Determine the [X, Y] coordinate at the center of the cell enclosing the given text.  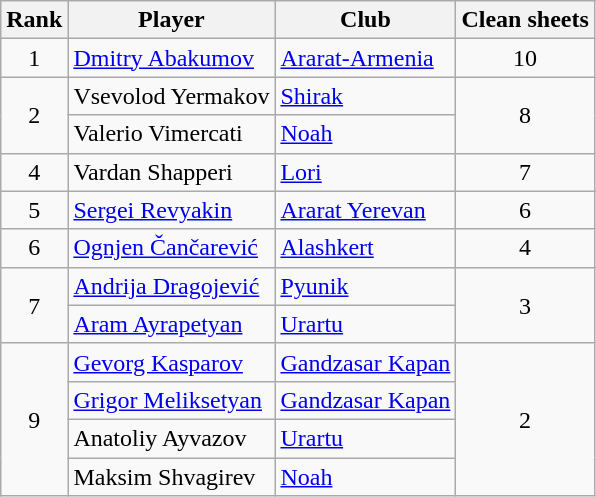
Grigor Meliksetyan [172, 400]
Clean sheets [525, 20]
Anatoliy Ayvazov [172, 438]
Gevorg Kasparov [172, 362]
10 [525, 58]
1 [34, 58]
Rank [34, 20]
Vsevolod Yermakov [172, 96]
Aram Ayrapetyan [172, 324]
Dmitry Abakumov [172, 58]
Ararat-Armenia [366, 58]
Valerio Vimercati [172, 134]
Player [172, 20]
9 [34, 419]
Alashkert [366, 248]
Sergei Revyakin [172, 210]
Ararat Yerevan [366, 210]
Lori [366, 172]
Shirak [366, 96]
Club [366, 20]
Maksim Shvagirev [172, 477]
Ognjen Čančarević [172, 248]
Andrija Dragojević [172, 286]
Pyunik [366, 286]
Vardan Shapperi [172, 172]
5 [34, 210]
8 [525, 115]
3 [525, 305]
